Provide the (x, y) coordinate of the cell's center where the given text is located.  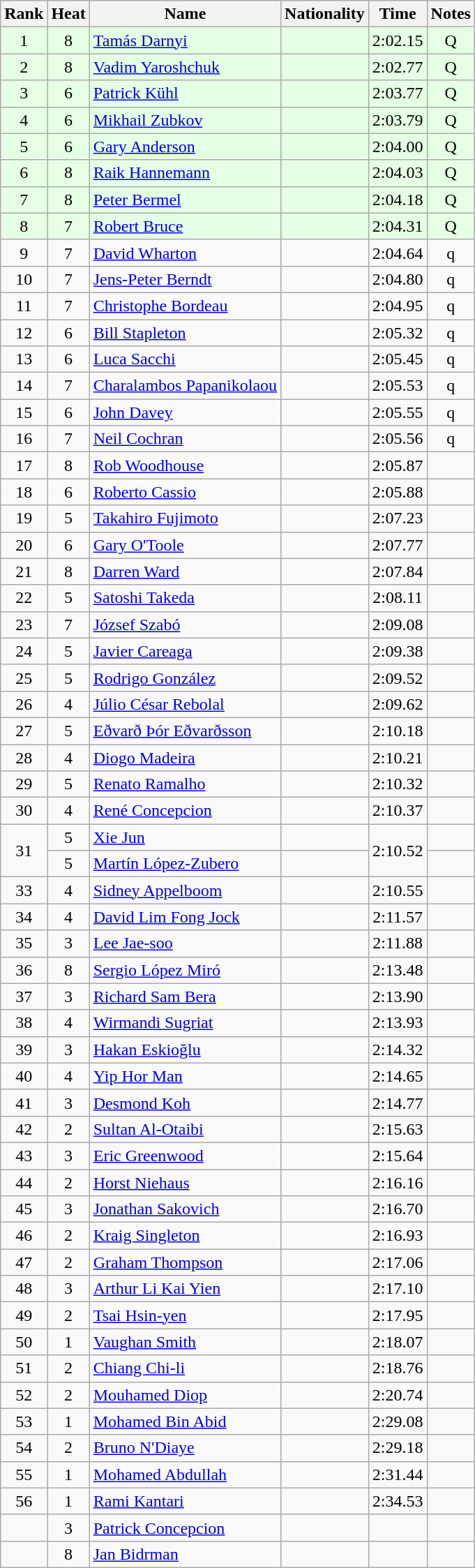
2:16.16 (398, 1183)
2:29.08 (398, 1421)
40 (24, 1076)
Patrick Concepcion (185, 1528)
Gary O'Toole (185, 545)
Notes (451, 14)
2:29.18 (398, 1448)
2:11.57 (398, 917)
46 (24, 1236)
2:04.00 (398, 147)
2:13.90 (398, 996)
56 (24, 1501)
51 (24, 1368)
Arthur Li Kai Yien (185, 1289)
Nationality (325, 14)
39 (24, 1050)
27 (24, 731)
Richard Sam Bera (185, 996)
2:02.77 (398, 67)
20 (24, 545)
Vaughan Smith (185, 1342)
2:07.77 (398, 545)
Sultan Al-Otaibi (185, 1129)
2:09.38 (398, 651)
53 (24, 1421)
23 (24, 625)
2:34.53 (398, 1501)
2:16.70 (398, 1209)
Diogo Madeira (185, 757)
2:18.76 (398, 1368)
Robert Bruce (185, 226)
2:14.77 (398, 1103)
54 (24, 1448)
Desmond Koh (185, 1103)
Neil Cochran (185, 439)
17 (24, 465)
Renato Ramalho (185, 784)
Patrick Kühl (185, 94)
John Davey (185, 412)
2:16.93 (398, 1236)
2:07.23 (398, 518)
34 (24, 917)
2:04.03 (398, 173)
David Lim Fong Jock (185, 917)
2:04.64 (398, 253)
2:04.80 (398, 279)
Rami Kantari (185, 1501)
22 (24, 598)
Takahiro Fujimoto (185, 518)
Jonathan Sakovich (185, 1209)
2:09.62 (398, 704)
2:11.88 (398, 943)
Martín López-Zubero (185, 864)
Javier Careaga (185, 651)
2:09.08 (398, 625)
45 (24, 1209)
30 (24, 811)
Mouhamed Diop (185, 1395)
2:04.95 (398, 306)
2:17.95 (398, 1315)
Eric Greenwood (185, 1156)
2:18.07 (398, 1342)
2:31.44 (398, 1474)
2:07.84 (398, 572)
Jan Bidrman (185, 1554)
Rank (24, 14)
19 (24, 518)
Bruno N'Diaye (185, 1448)
Vadim Yaroshchuk (185, 67)
2:10.37 (398, 811)
David Wharton (185, 253)
2:14.65 (398, 1076)
Raik Hannemann (185, 173)
Rodrigo González (185, 678)
35 (24, 943)
48 (24, 1289)
Gary Anderson (185, 147)
52 (24, 1395)
16 (24, 439)
2:13.93 (398, 1023)
2:15.63 (398, 1129)
2:10.21 (398, 757)
2:05.55 (398, 412)
2:10.55 (398, 890)
2:05.53 (398, 386)
Rob Woodhouse (185, 465)
28 (24, 757)
Luca Sacchi (185, 359)
Horst Niehaus (185, 1183)
Xie Jun (185, 837)
33 (24, 890)
2:05.88 (398, 492)
2:17.06 (398, 1262)
36 (24, 970)
47 (24, 1262)
26 (24, 704)
Heat (68, 14)
Yip Hor Man (185, 1076)
Wirmandi Sugriat (185, 1023)
37 (24, 996)
44 (24, 1183)
18 (24, 492)
15 (24, 412)
Christophe Bordeau (185, 306)
49 (24, 1315)
21 (24, 572)
Tamás Darnyi (185, 40)
Darren Ward (185, 572)
12 (24, 333)
Lee Jae-soo (185, 943)
Mikhail Zubkov (185, 120)
2:17.10 (398, 1289)
2:05.87 (398, 465)
25 (24, 678)
24 (24, 651)
2:15.64 (398, 1156)
31 (24, 851)
Chiang Chi-li (185, 1368)
38 (24, 1023)
2:13.48 (398, 970)
41 (24, 1103)
2:03.77 (398, 94)
2:03.79 (398, 120)
Roberto Cassio (185, 492)
55 (24, 1474)
Time (398, 14)
9 (24, 253)
2:05.32 (398, 333)
Bill Stapleton (185, 333)
Jens-Peter Berndt (185, 279)
50 (24, 1342)
2:10.18 (398, 731)
2:10.32 (398, 784)
2:04.18 (398, 200)
2:04.31 (398, 226)
2:05.45 (398, 359)
Charalambos Papanikolaou (185, 386)
Mohamed Abdullah (185, 1474)
Satoshi Takeda (185, 598)
Eðvarð Þór Eðvarðsson (185, 731)
Hakan Eskioğlu (185, 1050)
József Szabó (185, 625)
43 (24, 1156)
Name (185, 14)
Tsai Hsin-yen (185, 1315)
Sergio López Miró (185, 970)
11 (24, 306)
René Concepcion (185, 811)
Kraig Singleton (185, 1236)
2:10.52 (398, 851)
42 (24, 1129)
14 (24, 386)
Sidney Appelboom (185, 890)
2:09.52 (398, 678)
2:02.15 (398, 40)
2:14.32 (398, 1050)
13 (24, 359)
Júlio César Rebolal (185, 704)
2:08.11 (398, 598)
29 (24, 784)
2:20.74 (398, 1395)
Mohamed Bin Abid (185, 1421)
Graham Thompson (185, 1262)
2:05.56 (398, 439)
Peter Bermel (185, 200)
10 (24, 279)
